Scan for the cell matching the given text and deliver its (X, Y) coordinate at center. 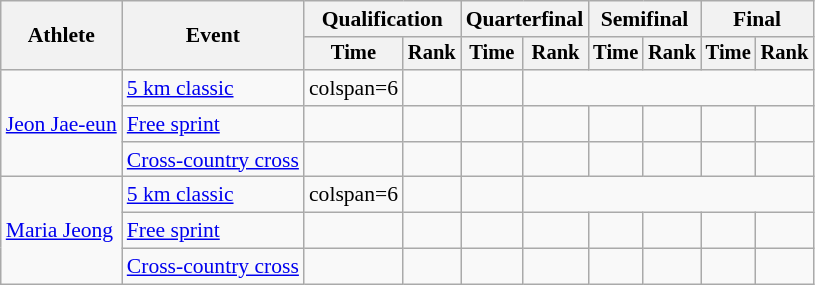
Qualification (382, 19)
Final (757, 19)
Event (213, 36)
Semifinal (644, 19)
Maria Jeong (62, 230)
Athlete (62, 36)
Jeon Jae-eun (62, 124)
Quarterfinal (525, 19)
